Scan for the cell matching the given text and deliver its [X, Y] coordinate at center. 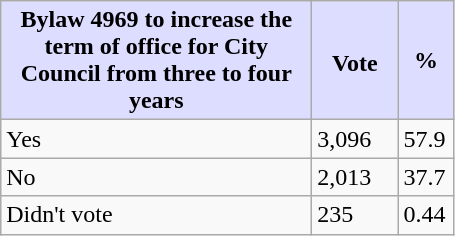
37.7 [426, 177]
57.9 [426, 139]
Bylaw 4969 to increase the term of office for City Council from three to four years [156, 60]
2,013 [355, 177]
0.44 [426, 215]
235 [355, 215]
Vote [355, 60]
No [156, 177]
% [426, 60]
Didn't vote [156, 215]
Yes [156, 139]
3,096 [355, 139]
